Provide the [X, Y] coordinate of the cell's center where the given text is located.  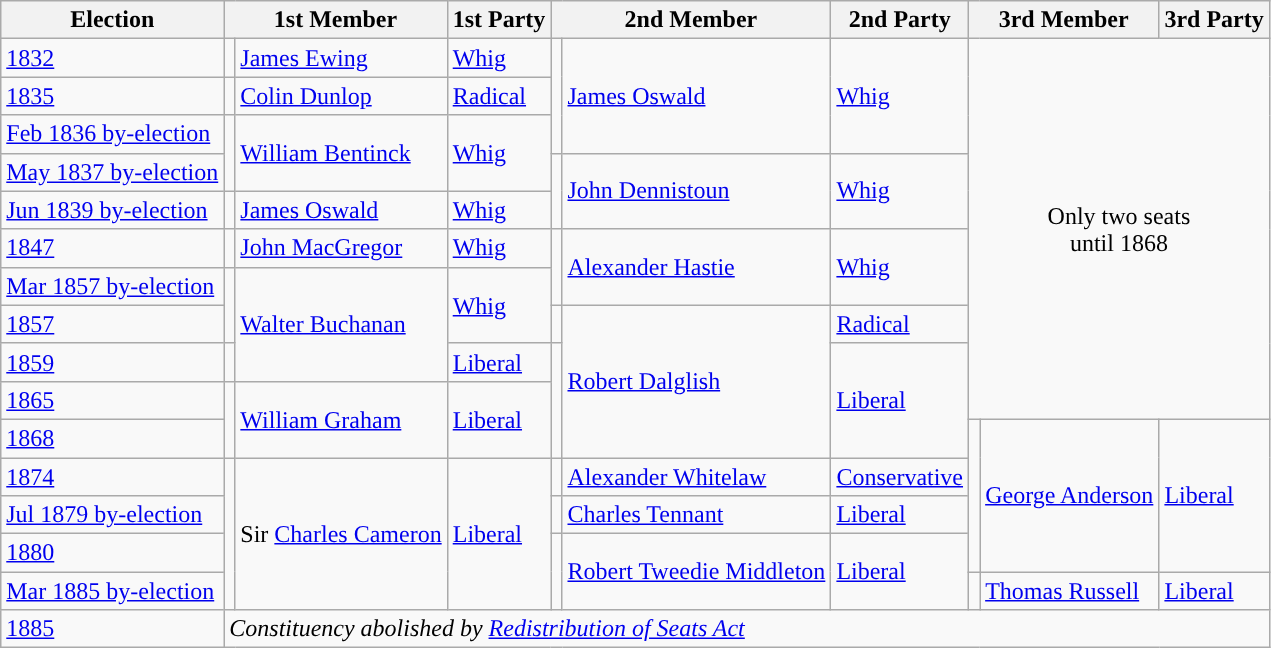
Thomas Russell [1070, 591]
Jun 1839 by-election [112, 210]
Alexander Hastie [696, 267]
1865 [112, 400]
1868 [112, 438]
1847 [112, 248]
Conservative [900, 477]
1880 [112, 553]
Alexander Whitelaw [696, 477]
Constituency abolished by Redistribution of Seats Act [746, 629]
Colin Dunlop [341, 96]
1859 [112, 362]
John Dennistoun [696, 191]
John MacGregor [341, 248]
1st Party [499, 20]
Mar 1885 by-election [112, 591]
1832 [112, 58]
May 1837 by-election [112, 172]
2nd Member [691, 20]
Charles Tennant [696, 515]
Sir Charles Cameron [341, 534]
1874 [112, 477]
Election [112, 20]
Robert Dalglish [696, 381]
1885 [112, 629]
1835 [112, 96]
3rd Member [1064, 20]
3rd Party [1214, 20]
James Ewing [341, 58]
1st Member [336, 20]
Jul 1879 by-election [112, 515]
Walter Buchanan [341, 324]
Feb 1836 by-election [112, 134]
William Graham [341, 419]
1857 [112, 324]
Robert Tweedie Middleton [696, 572]
William Bentinck [341, 153]
George Anderson [1070, 495]
2nd Party [900, 20]
Mar 1857 by-election [112, 286]
Only two seatsuntil 1868 [1120, 230]
